Search for the cell housing the specified text and yield its [x, y] center coordinate. 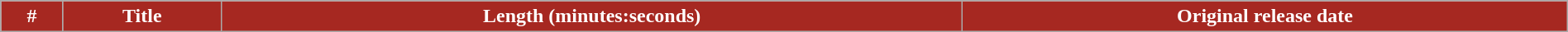
Title [142, 16]
Original release date [1265, 16]
# [31, 16]
Length (minutes:seconds) [592, 16]
